Capture the cell that displays the provided text and extract its (x, y) central coordinate. 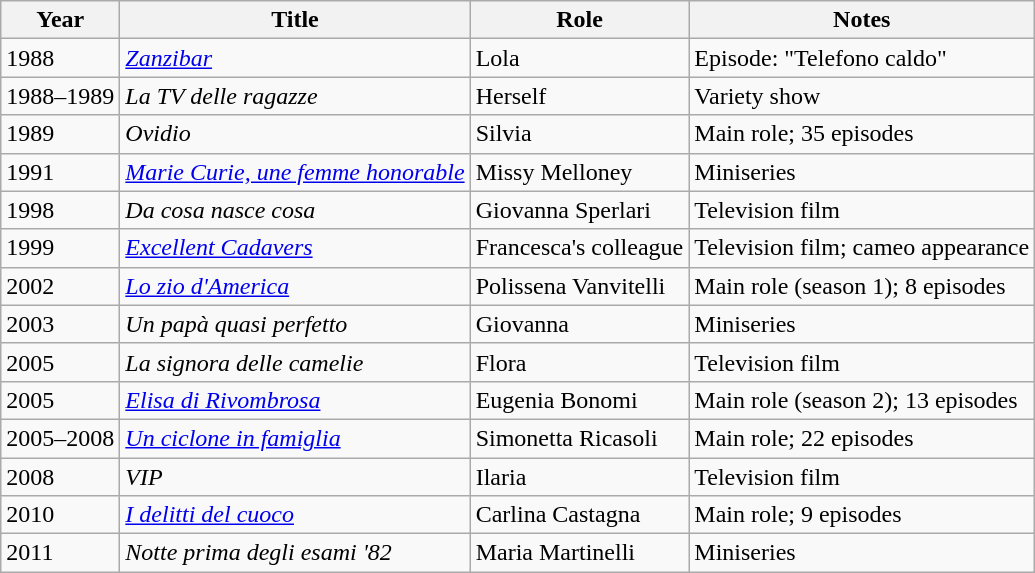
Main role (season 1); 8 episodes (862, 286)
Excellent Cadavers (295, 248)
Main role (season 2); 13 episodes (862, 400)
1999 (60, 248)
1989 (60, 134)
Un ciclone in famiglia (295, 438)
Eugenia Bonomi (580, 400)
2005–2008 (60, 438)
1998 (60, 210)
Silvia (580, 134)
Notte prima degli esami '82 (295, 553)
Episode: "Telefono caldo" (862, 58)
Role (580, 20)
Polissena Vanvitelli (580, 286)
Main role; 22 episodes (862, 438)
VIP (295, 477)
Year (60, 20)
2010 (60, 515)
2011 (60, 553)
Zanzibar (295, 58)
Giovanna Sperlari (580, 210)
Flora (580, 362)
Carlina Castagna (580, 515)
Francesca's colleague (580, 248)
Ilaria (580, 477)
1991 (60, 172)
Ovidio (295, 134)
La signora delle camelie (295, 362)
Marie Curie, une femme honorable (295, 172)
Missy Melloney (580, 172)
2003 (60, 324)
Simonetta Ricasoli (580, 438)
Da cosa nasce cosa (295, 210)
2008 (60, 477)
Variety show (862, 96)
Lola (580, 58)
Main role; 35 episodes (862, 134)
Title (295, 20)
Un papà quasi perfetto (295, 324)
Giovanna (580, 324)
Lo zio d'America (295, 286)
Elisa di Rivombrosa (295, 400)
1988–1989 (60, 96)
Main role; 9 episodes (862, 515)
2002 (60, 286)
Notes (862, 20)
1988 (60, 58)
Television film; cameo appearance (862, 248)
La TV delle ragazze (295, 96)
Maria Martinelli (580, 553)
Herself (580, 96)
I delitti del cuoco (295, 515)
